Extract the (X, Y) coordinate from the center of the cell holding the provided text.  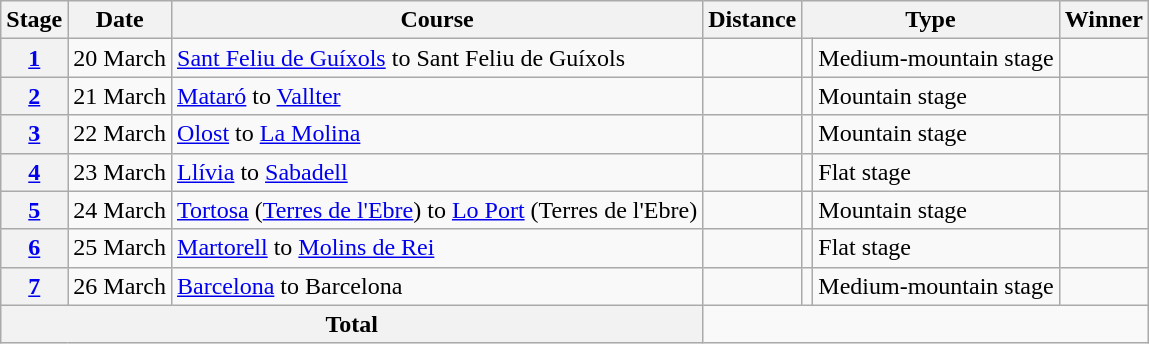
5 (34, 210)
Winner (1104, 20)
Date (120, 20)
2 (34, 96)
1 (34, 58)
Olost to La Molina (438, 134)
24 March (120, 210)
23 March (120, 172)
21 March (120, 96)
Tortosa (Terres de l'Ebre) to Lo Port (Terres de l'Ebre) (438, 210)
Distance (752, 20)
Llívia to Sabadell (438, 172)
25 March (120, 248)
3 (34, 134)
Barcelona to Barcelona (438, 286)
26 March (120, 286)
Stage (34, 20)
Sant Feliu de Guíxols to Sant Feliu de Guíxols (438, 58)
Martorell to Molins de Rei (438, 248)
6 (34, 248)
22 March (120, 134)
Type (930, 20)
4 (34, 172)
Mataró to Vallter (438, 96)
Total (352, 324)
7 (34, 286)
20 March (120, 58)
Course (438, 20)
